Find where the given text appears and provide that cell's center as (X, Y) coordinate. 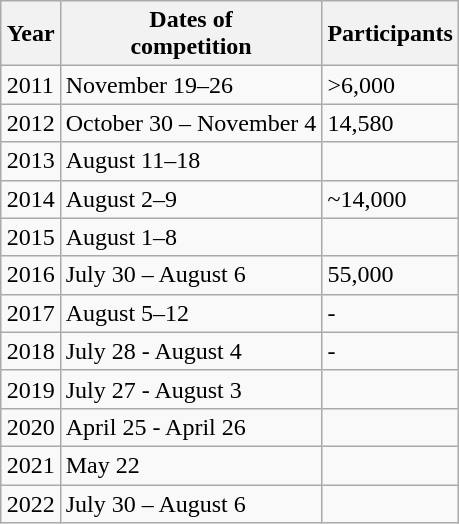
2016 (30, 275)
2017 (30, 313)
55,000 (390, 275)
2020 (30, 427)
May 22 (191, 465)
Participants (390, 34)
2022 (30, 503)
2018 (30, 351)
August 1–8 (191, 237)
August 5–12 (191, 313)
2011 (30, 85)
October 30 – November 4 (191, 123)
~14,000 (390, 199)
2012 (30, 123)
2013 (30, 161)
November 19–26 (191, 85)
July 28 - August 4 (191, 351)
2019 (30, 389)
>6,000 (390, 85)
April 25 - April 26 (191, 427)
2014 (30, 199)
2015 (30, 237)
Year (30, 34)
2021 (30, 465)
July 27 - August 3 (191, 389)
August 11–18 (191, 161)
14,580 (390, 123)
Dates ofcompetition (191, 34)
August 2–9 (191, 199)
